Return the (x, y) coordinate for the center point of the cell that contains the specified text.  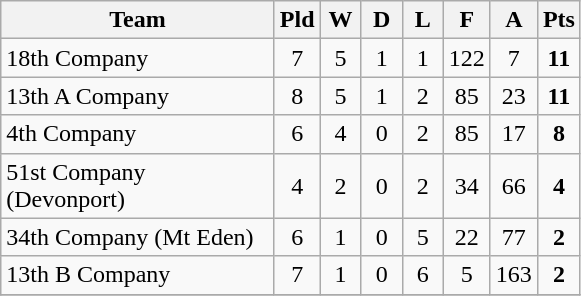
4th Company (138, 134)
77 (514, 237)
163 (514, 275)
18th Company (138, 58)
22 (466, 237)
F (466, 20)
34 (466, 186)
13th A Company (138, 96)
23 (514, 96)
Pld (297, 20)
D (382, 20)
122 (466, 58)
A (514, 20)
17 (514, 134)
Team (138, 20)
51st Company (Devonport) (138, 186)
W (340, 20)
L (422, 20)
66 (514, 186)
13th B Company (138, 275)
Pts (558, 20)
34th Company (Mt Eden) (138, 237)
